Determine the [X, Y] coordinate at the center of the cell enclosing the given text.  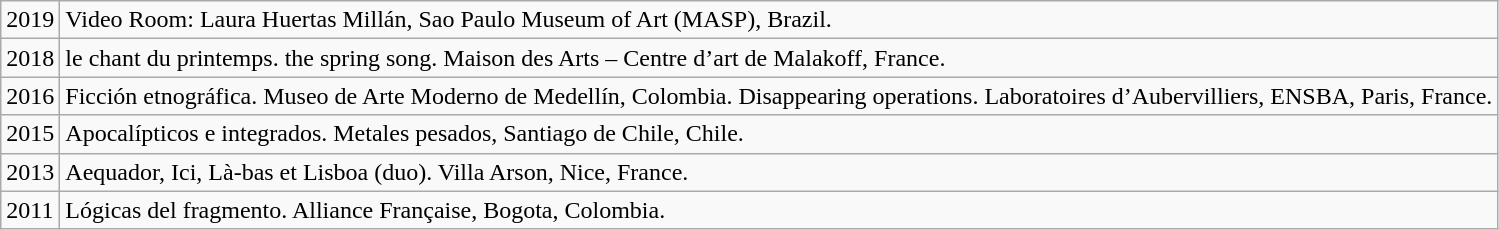
le chant du printemps. the spring song. Maison des Arts – Centre d’art de Malakoff, France. [779, 58]
Aequador, Ici, Là-bas et Lisboa (duo). Villa Arson, Nice, France. [779, 172]
2011 [30, 210]
2019 [30, 20]
Ficción etnográfica. Museo de Arte Moderno de Medellín, Colombia. Disappearing operations. Laboratoires d’Aubervilliers, ENSBA, Paris, France. [779, 96]
2016 [30, 96]
Lógicas del fragmento. Alliance Française, Bogota, Colombia. [779, 210]
2015 [30, 134]
2018 [30, 58]
2013 [30, 172]
Apocalípticos e integrados. Metales pesados, Santiago de Chile, Chile. [779, 134]
Video Room: Laura Huertas Millán, Sao Paulo Museum of Art (MASP), Brazil. [779, 20]
